From the cell containing the given text, extract its center point as [X, Y] coordinate. 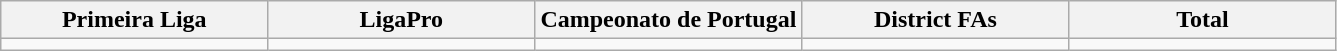
Total [1202, 20]
Primeira Liga [134, 20]
District FAs [936, 20]
Campeonato de Portugal [668, 20]
LigaPro [402, 20]
